For the text-containing cell, return its midpoint in [X, Y] coordinate format. 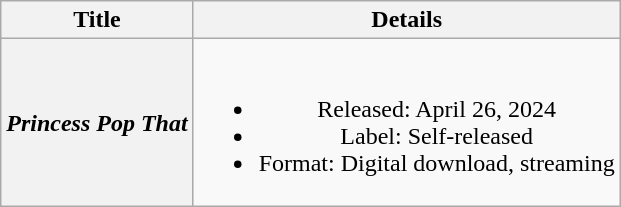
Princess Pop That [97, 122]
Details [406, 20]
Title [97, 20]
Released: April 26, 2024Label: Self-releasedFormat: Digital download, streaming [406, 122]
